Determine the [x, y] coordinate at the center of the cell enclosing the given text.  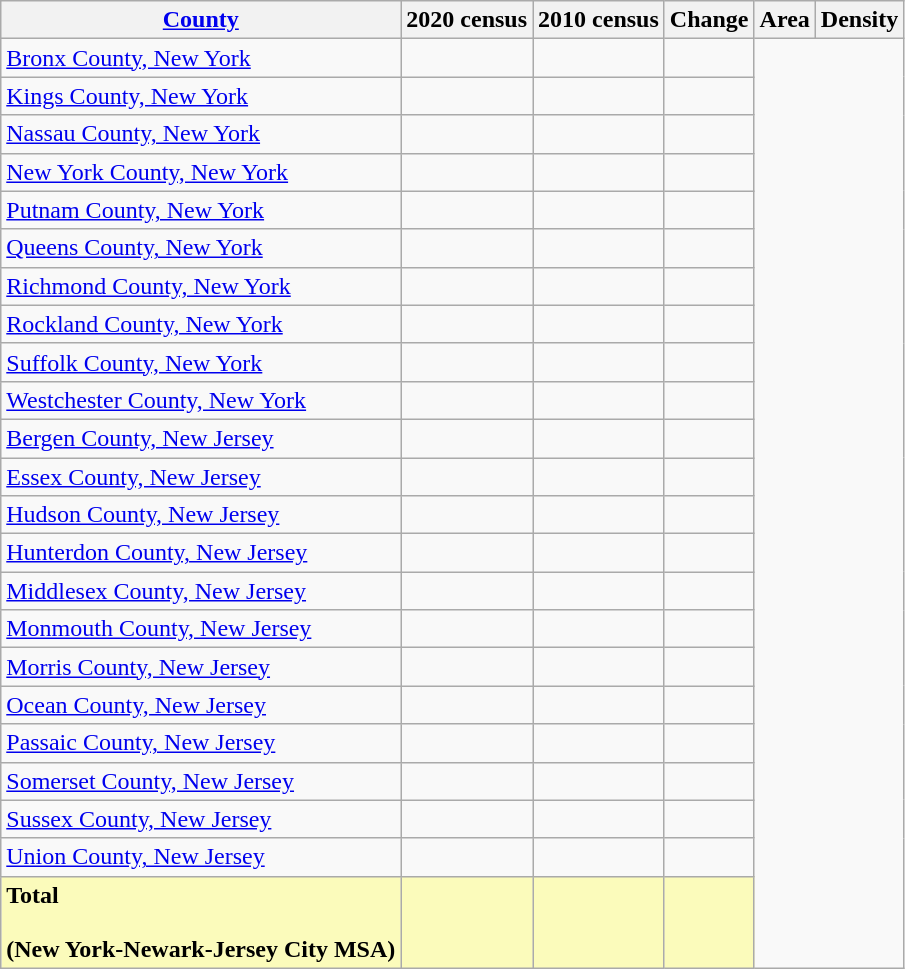
Middlesex County, New Jersey [201, 591]
Somerset County, New Jersey [201, 781]
Density [859, 20]
Bergen County, New Jersey [201, 438]
Nassau County, New York [201, 134]
Area [784, 20]
Richmond County, New York [201, 286]
Hunterdon County, New Jersey [201, 553]
County [201, 20]
Sussex County, New Jersey [201, 819]
Ocean County, New Jersey [201, 705]
Suffolk County, New York [201, 362]
Total(New York-Newark-Jersey City MSA) [201, 922]
Westchester County, New York [201, 400]
Queens County, New York [201, 248]
2010 census [599, 20]
Kings County, New York [201, 96]
Change [709, 20]
Morris County, New Jersey [201, 667]
Monmouth County, New Jersey [201, 629]
Union County, New Jersey [201, 857]
Essex County, New Jersey [201, 477]
New York County, New York [201, 172]
Passaic County, New Jersey [201, 743]
Putnam County, New York [201, 210]
Bronx County, New York [201, 58]
Hudson County, New Jersey [201, 515]
Rockland County, New York [201, 324]
2020 census [467, 20]
